Capture the cell that displays the provided text and extract its (x, y) central coordinate. 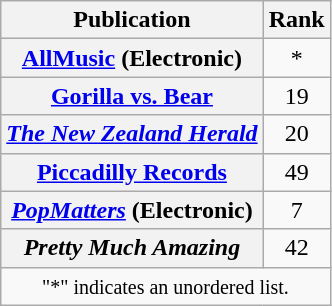
49 (296, 172)
Pretty Much Amazing (132, 248)
Rank (296, 20)
42 (296, 248)
Publication (132, 20)
Gorilla vs. Bear (132, 96)
The New Zealand Herald (132, 134)
7 (296, 210)
20 (296, 134)
AllMusic (Electronic) (132, 58)
"*" indicates an unordered list. (166, 286)
Piccadilly Records (132, 172)
19 (296, 96)
* (296, 58)
PopMatters (Electronic) (132, 210)
